Find where the given text appears and provide that cell's center as (X, Y) coordinate. 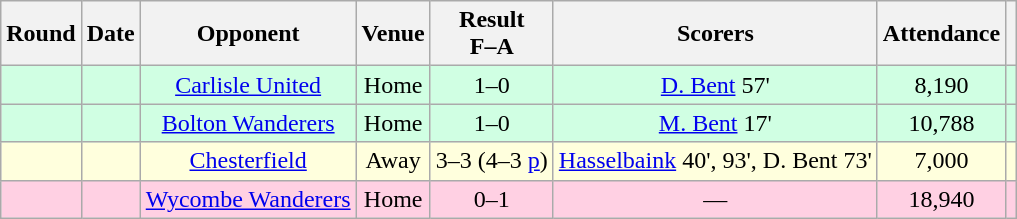
Opponent (248, 34)
0–1 (492, 199)
Scorers (715, 34)
— (715, 199)
Away (393, 161)
Carlisle United (248, 85)
Attendance (941, 34)
18,940 (941, 199)
Chesterfield (248, 161)
Hasselbaink 40', 93', D. Bent 73' (715, 161)
D. Bent 57' (715, 85)
10,788 (941, 123)
M. Bent 17' (715, 123)
Wycombe Wanderers (248, 199)
Venue (393, 34)
Round (41, 34)
Bolton Wanderers (248, 123)
7,000 (941, 161)
8,190 (941, 85)
Date (110, 34)
ResultF–A (492, 34)
3–3 (4–3 p) (492, 161)
